Scan for the cell matching the given text and deliver its [x, y] coordinate at center. 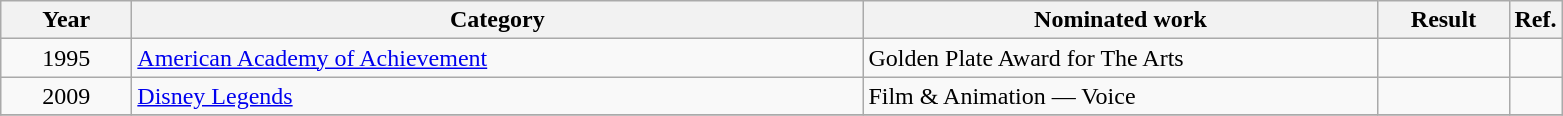
Ref. [1536, 20]
Film & Animation — Voice [1120, 96]
Disney Legends [498, 96]
Category [498, 20]
Year [66, 20]
American Academy of Achievement [498, 58]
Nominated work [1120, 20]
2009 [66, 96]
Golden Plate Award for The Arts [1120, 58]
Result [1444, 20]
1995 [66, 58]
